From the cell containing the given text, extract its center point as [x, y] coordinate. 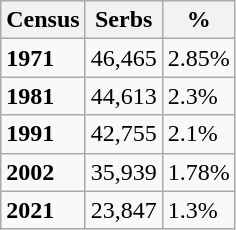
35,939 [124, 172]
Serbs [124, 20]
2.85% [198, 58]
2021 [43, 210]
% [198, 20]
1.3% [198, 210]
2.3% [198, 96]
23,847 [124, 210]
44,613 [124, 96]
2002 [43, 172]
1981 [43, 96]
1971 [43, 58]
2.1% [198, 134]
1.78% [198, 172]
1991 [43, 134]
Census [43, 20]
46,465 [124, 58]
42,755 [124, 134]
